For the text-containing cell, return its midpoint in (X, Y) coordinate format. 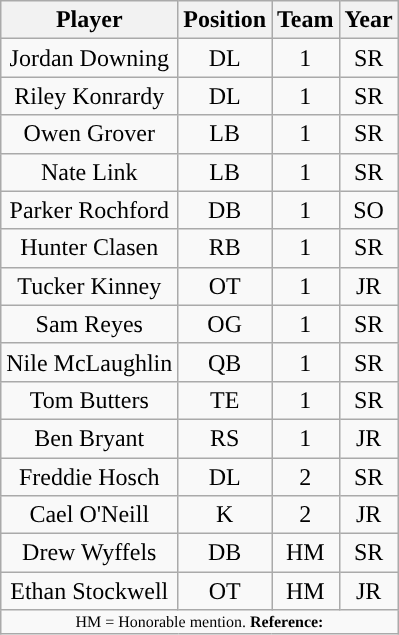
Freddie Hosch (90, 477)
OG (225, 324)
Cael O'Neill (90, 515)
Drew Wyffels (90, 553)
TE (225, 400)
Tucker Kinney (90, 286)
Year (368, 20)
Ethan Stockwell (90, 591)
Nile McLaughlin (90, 362)
RS (225, 438)
K (225, 515)
Jordan Downing (90, 58)
RB (225, 248)
QB (225, 362)
Hunter Clasen (90, 248)
Position (225, 20)
Team (306, 20)
Sam Reyes (90, 324)
Riley Konrardy (90, 96)
Parker Rochford (90, 210)
Nate Link (90, 172)
Ben Bryant (90, 438)
Player (90, 20)
Owen Grover (90, 134)
HM = Honorable mention. Reference: (200, 622)
SO (368, 210)
Tom Butters (90, 400)
